From the cell containing the given text, extract its center point as (X, Y) coordinate. 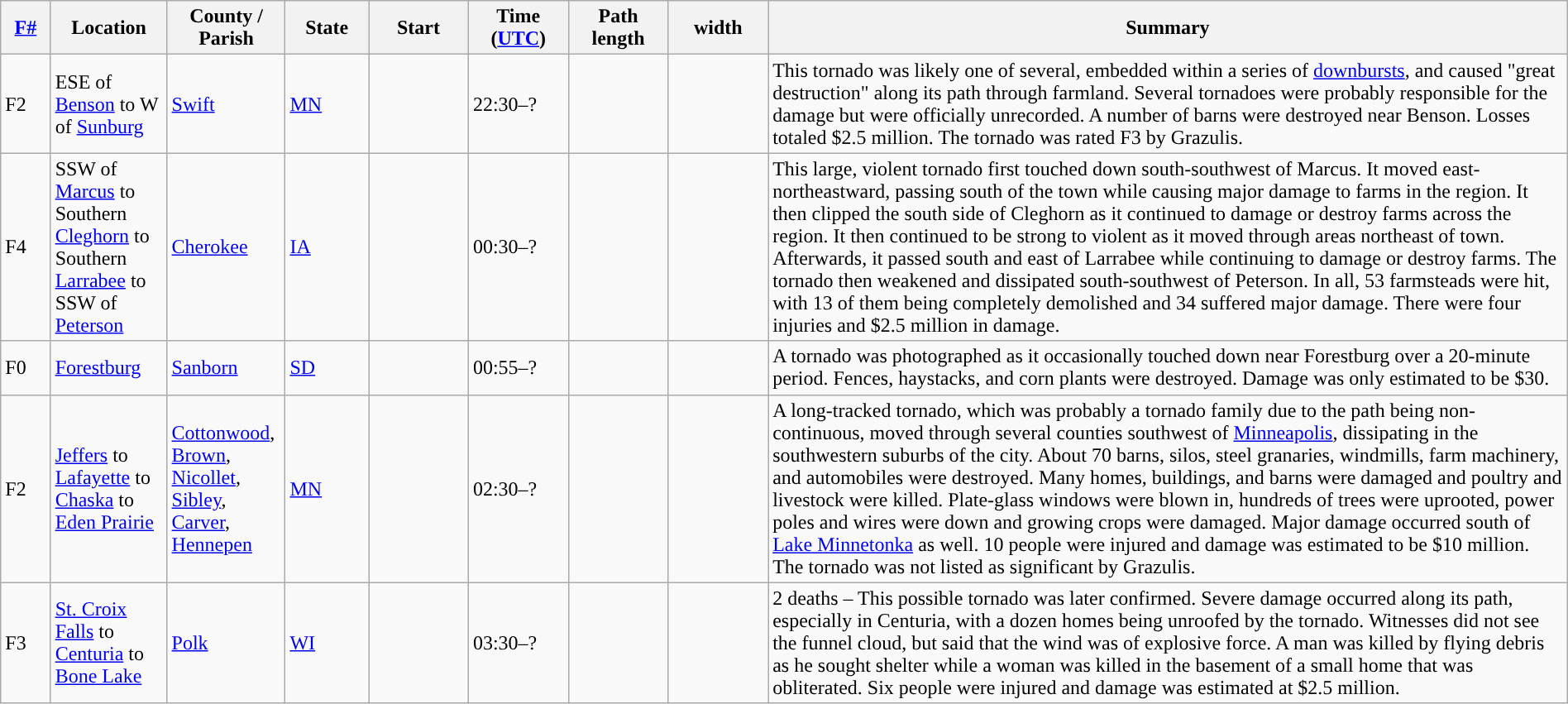
IA (327, 247)
WI (327, 643)
Location (109, 28)
00:30–? (518, 247)
Sanborn (227, 367)
ESE of Benson to W of Sunburg (109, 104)
Cherokee (227, 247)
Swift (227, 104)
F# (26, 28)
Forestburg (109, 367)
State (327, 28)
02:30–? (518, 488)
F4 (26, 247)
Time (UTC) (518, 28)
Summary (1168, 28)
Path length (619, 28)
Polk (227, 643)
Start (418, 28)
St. Croix Falls to Centuria to Bone Lake (109, 643)
22:30–? (518, 104)
F3 (26, 643)
Cottonwood, Brown, Nicollet, Sibley, Carver, Hennepen (227, 488)
SSW of Marcus to Southern Cleghorn to Southern Larrabee to SSW of Peterson (109, 247)
width (718, 28)
F0 (26, 367)
03:30–? (518, 643)
SD (327, 367)
00:55–? (518, 367)
Jeffers to Lafayette to Chaska to Eden Prairie (109, 488)
County / Parish (227, 28)
